Determine the (X, Y) coordinate at the center of the cell enclosing the given text.  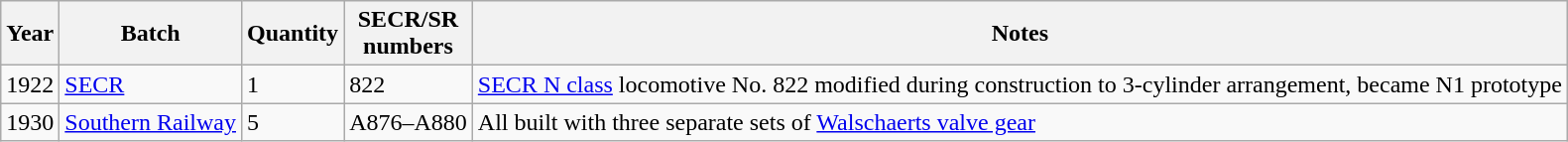
A876–A880 (409, 122)
Batch (151, 34)
Quantity (294, 34)
Southern Railway (151, 122)
Year (30, 34)
SECR (151, 84)
822 (409, 84)
1930 (30, 122)
SECR/SRnumbers (409, 34)
All built with three separate sets of Walschaerts valve gear (1020, 122)
SECR N class locomotive No. 822 modified during construction to 3-cylinder arrangement, became N1 prototype (1020, 84)
1922 (30, 84)
5 (294, 122)
Notes (1020, 34)
1 (294, 84)
